Find where the given text appears and provide that cell's center as (X, Y) coordinate. 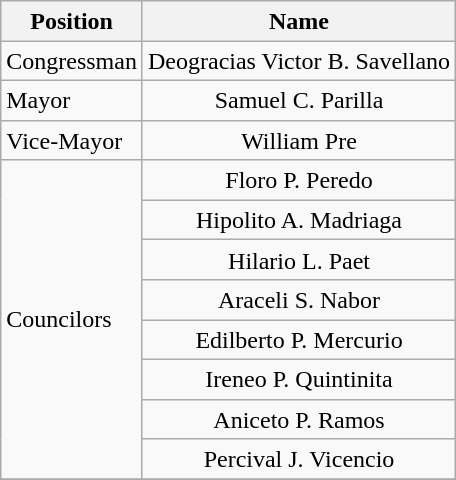
Vice-Mayor (72, 140)
Percival J. Vicencio (298, 459)
Mayor (72, 100)
Samuel C. Parilla (298, 100)
Araceli S. Nabor (298, 300)
Floro P. Peredo (298, 180)
Ireneo P. Quintinita (298, 379)
Councilors (72, 320)
Name (298, 21)
Position (72, 21)
Edilberto P. Mercurio (298, 340)
William Pre (298, 140)
Aniceto P. Ramos (298, 419)
Hilario L. Paet (298, 260)
Hipolito A. Madriaga (298, 220)
Congressman (72, 61)
Deogracias Victor B. Savellano (298, 61)
